Locate the cell with the specified text and output its [x, y] center coordinate. 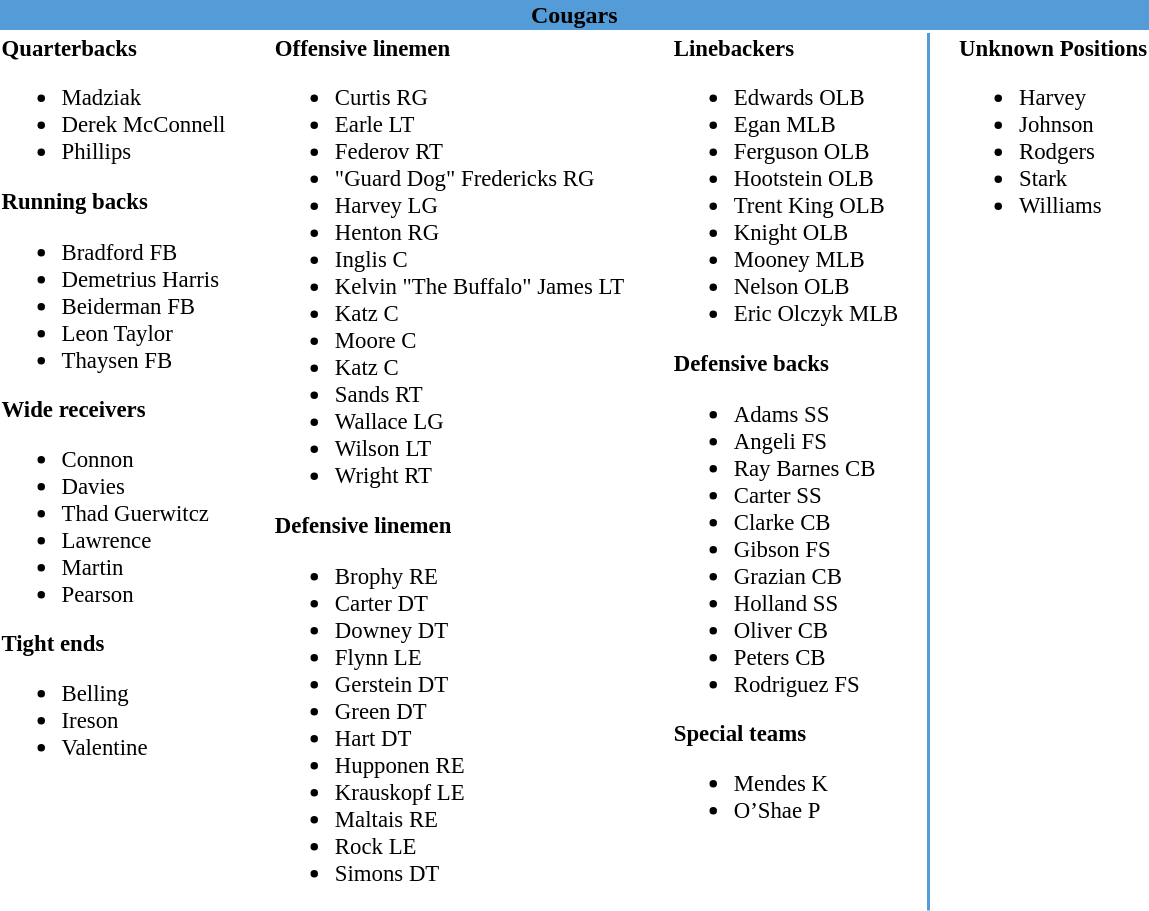
Cougars [574, 15]
Unknown Positions Harvey Johnson Rodgers Stark Williams [1054, 472]
